Pinpoint the cell where the given text exists, returning its (X, Y) midpoint coordinate. 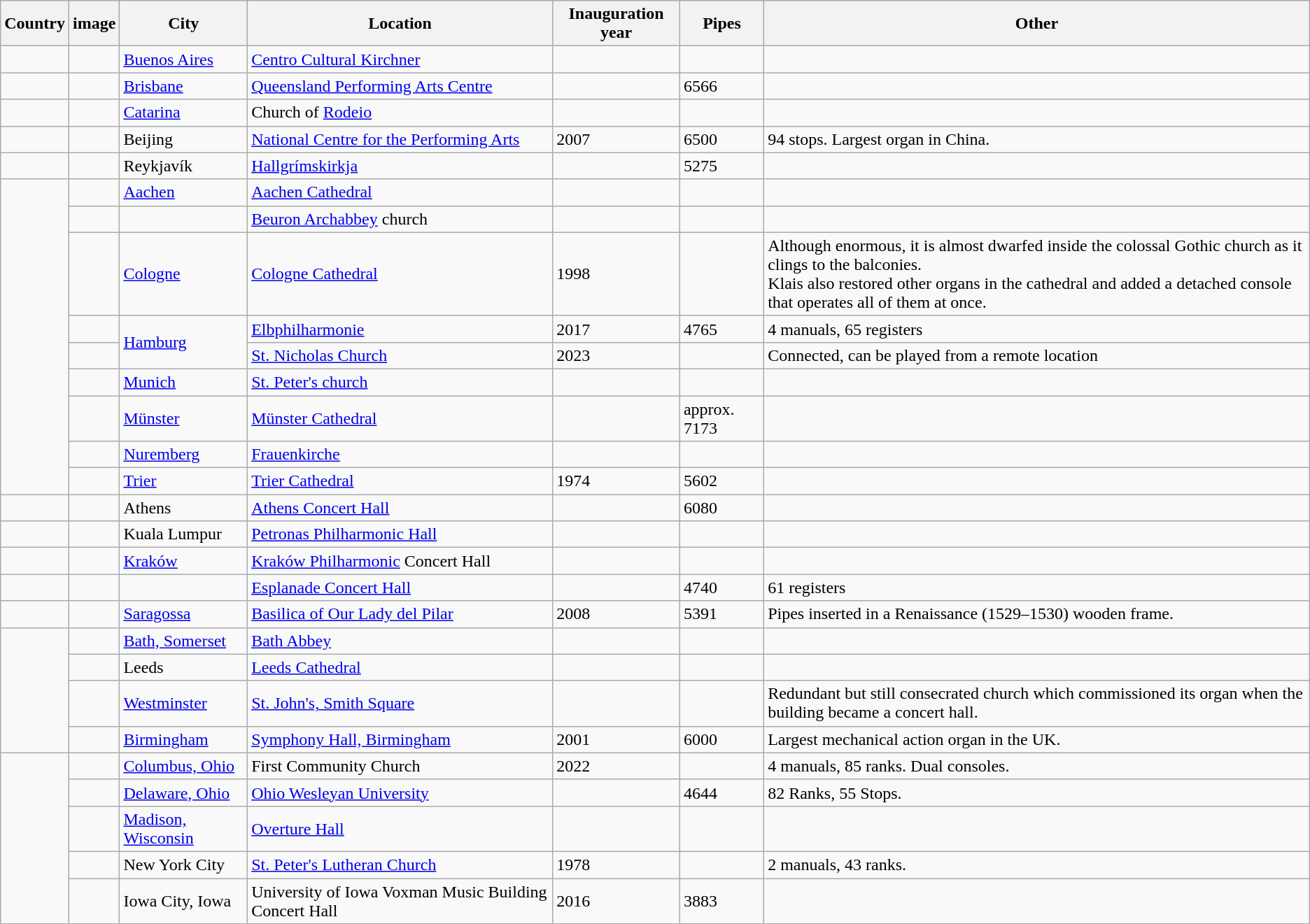
Ohio Wesleyan University (400, 792)
Nuremberg (183, 455)
5391 (721, 614)
Kraków Philharmonic Concert Hall (400, 561)
Münster Cathedral (400, 418)
Cologne Cathedral (400, 274)
4 manuals, 85 ranks. Dual consoles. (1037, 766)
Leeds Cathedral (400, 667)
Basilica of Our Lady del Pilar (400, 614)
82 Ranks, 55 Stops. (1037, 792)
2001 (617, 739)
2007 (617, 139)
Esplanade Concert Hall (400, 588)
approx. 7173 (721, 418)
Kraków (183, 561)
3883 (721, 901)
Other (1037, 24)
Centro Cultural Kirchner (400, 59)
Largest mechanical action organ in the UK. (1037, 739)
6080 (721, 508)
2016 (617, 901)
National Centre for the Performing Arts (400, 139)
Overture Hall (400, 828)
Inauguration year (617, 24)
Athens (183, 508)
Pipes (721, 24)
Trier (183, 481)
Pipes inserted in a Renaissance (1529–1530) wooden frame. (1037, 614)
Connected, can be played from a remote location (1037, 355)
Hallgrímskirkja (400, 166)
Madison, Wisconsin (183, 828)
Aachen (183, 192)
6566 (721, 86)
Petronas Philharmonic Hall (400, 534)
Beijing (183, 139)
Leeds (183, 667)
Columbus, Ohio (183, 766)
Catarina (183, 113)
Redundant but still consecrated church which commissioned its organ when the building became a concert hall. (1037, 704)
St. Peter's Lutheran Church (400, 865)
St. John's, Smith Square (400, 704)
St. Peter's church (400, 382)
Athens Concert Hall (400, 508)
2017 (617, 329)
Birmingham (183, 739)
6500 (721, 139)
University of Iowa Voxman Music Building Concert Hall (400, 901)
Kuala Lumpur (183, 534)
1974 (617, 481)
Bath, Somerset (183, 641)
Saragossa (183, 614)
Aachen Cathedral (400, 192)
Church of Rodeio (400, 113)
Beuron Archabbey church (400, 219)
2008 (617, 614)
4 manuals, 65 registers (1037, 329)
Delaware, Ohio (183, 792)
1998 (617, 274)
Frauenkirche (400, 455)
5275 (721, 166)
image (94, 24)
1978 (617, 865)
94 stops. Largest organ in China. (1037, 139)
Country (35, 24)
Trier Cathedral (400, 481)
Westminster (183, 704)
St. Nicholas Church (400, 355)
Munich (183, 382)
Iowa City, Iowa (183, 901)
2023 (617, 355)
Symphony Hall, Birmingham (400, 739)
Elbphilharmonie (400, 329)
2022 (617, 766)
City (183, 24)
New York City (183, 865)
Bath Abbey (400, 641)
Münster (183, 418)
6000 (721, 739)
Reykjavík (183, 166)
Queensland Performing Arts Centre (400, 86)
Hamburg (183, 342)
First Community Church (400, 766)
2 manuals, 43 ranks. (1037, 865)
Cologne (183, 274)
Location (400, 24)
Brisbane (183, 86)
4644 (721, 792)
Buenos Aires (183, 59)
61 registers (1037, 588)
5602 (721, 481)
4765 (721, 329)
4740 (721, 588)
